Provide the (X, Y) coordinate of the cell's center where the given text is located.  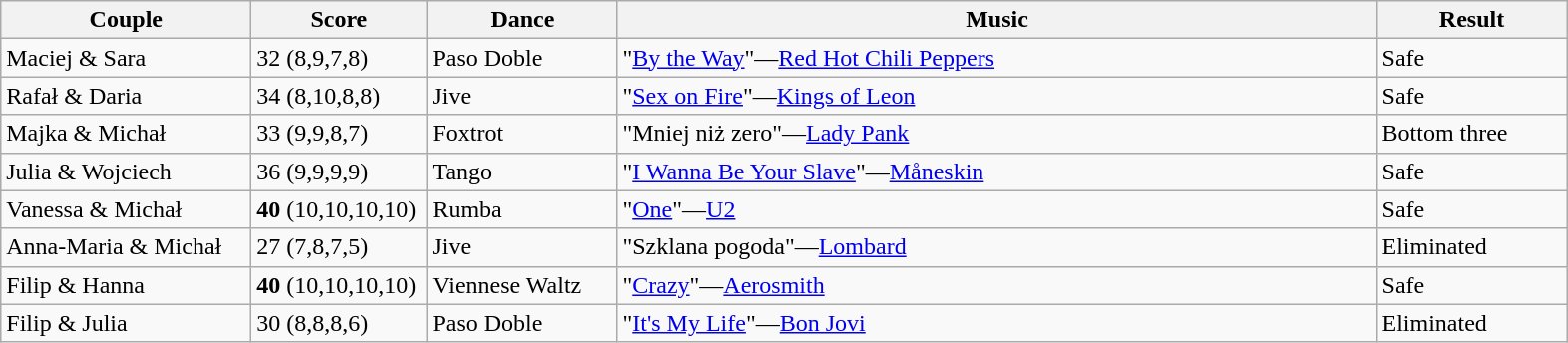
30 (8,8,8,6) (339, 323)
"Szklana pogoda"—Lombard (997, 247)
36 (9,9,9,9) (339, 171)
Bottom three (1472, 134)
Score (339, 20)
"One"—U2 (997, 209)
"It's My Life"—Bon Jovi (997, 323)
"I Wanna Be Your Slave"—Måneskin (997, 171)
32 (8,9,7,8) (339, 58)
Filip & Hanna (126, 285)
Foxtrot (523, 134)
Result (1472, 20)
Viennese Waltz (523, 285)
Couple (126, 20)
34 (8,10,8,8) (339, 96)
Tango (523, 171)
Majka & Michał (126, 134)
33 (9,9,8,7) (339, 134)
Julia & Wojciech (126, 171)
Anna-Maria & Michał (126, 247)
"By the Way"—Red Hot Chili Peppers (997, 58)
Rafał & Daria (126, 96)
Music (997, 20)
"Mniej niż zero"—Lady Pank (997, 134)
Maciej & Sara (126, 58)
Rumba (523, 209)
Dance (523, 20)
"Crazy"—Aerosmith (997, 285)
27 (7,8,7,5) (339, 247)
Vanessa & Michał (126, 209)
"Sex on Fire"—Kings of Leon (997, 96)
Filip & Julia (126, 323)
